From the cell containing the given text, extract its center point as (x, y) coordinate. 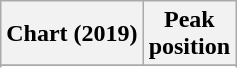
Chart (2019) (72, 34)
Peak position (189, 34)
